Find where the given text appears and provide that cell's center as (X, Y) coordinate. 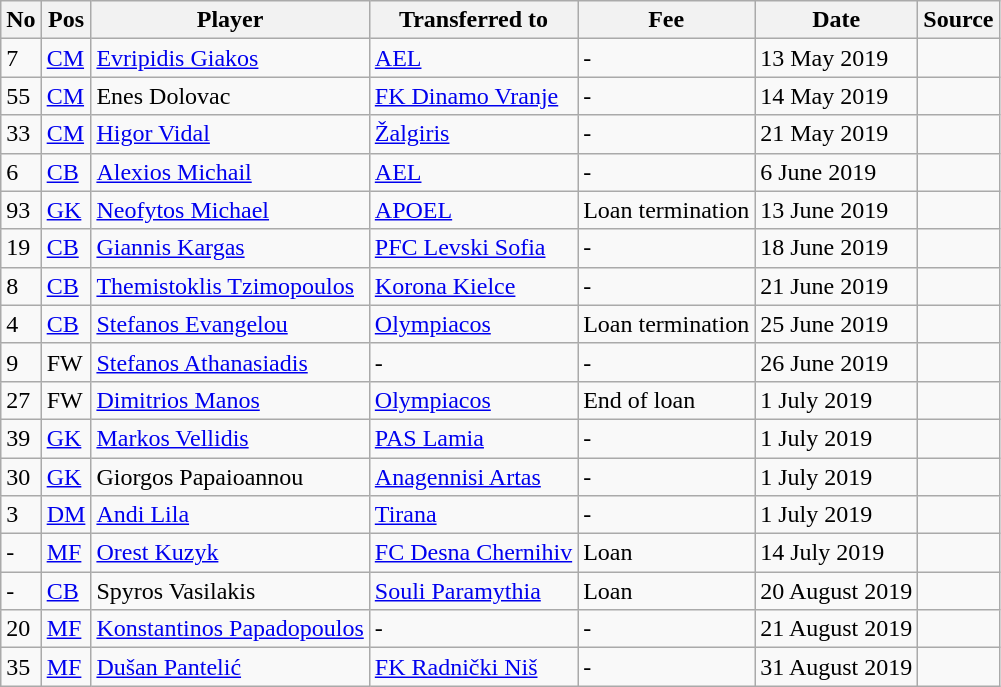
Alexios Michail (230, 172)
Korona Kielce (473, 286)
APOEL (473, 210)
9 (21, 362)
6 June 2019 (836, 172)
End of loan (666, 400)
Andi Lila (230, 515)
DM (66, 515)
55 (21, 96)
93 (21, 210)
13 June 2019 (836, 210)
14 May 2019 (836, 96)
Giorgos Papaioannou (230, 477)
20 (21, 629)
Dušan Pantelić (230, 667)
Markos Vellidis (230, 438)
Source (958, 20)
21 August 2019 (836, 629)
Themistoklis Tzimopoulos (230, 286)
26 June 2019 (836, 362)
FK Radnički Niš (473, 667)
13 May 2019 (836, 58)
Giannis Kargas (230, 248)
Souli Paramythia (473, 591)
Konstantinos Papadopoulos (230, 629)
Neofytos Michael (230, 210)
Date (836, 20)
33 (21, 134)
7 (21, 58)
FK Dinamo Vranje (473, 96)
21 June 2019 (836, 286)
3 (21, 515)
Spyros Vasilakis (230, 591)
8 (21, 286)
20 August 2019 (836, 591)
Player (230, 20)
Pos (66, 20)
35 (21, 667)
FC Desna Chernihiv (473, 553)
Orest Kuzyk (230, 553)
Evripidis Giakos (230, 58)
4 (21, 324)
6 (21, 172)
Enes Dolovac (230, 96)
39 (21, 438)
30 (21, 477)
Transferred to (473, 20)
Higor Vidal (230, 134)
Stefanos Athanasiadis (230, 362)
Žalgiris (473, 134)
Stefanos Evangelou (230, 324)
Dimitrios Manos (230, 400)
31 August 2019 (836, 667)
No (21, 20)
14 July 2019 (836, 553)
21 May 2019 (836, 134)
18 June 2019 (836, 248)
19 (21, 248)
PAS Lamia (473, 438)
Fee (666, 20)
Anagennisi Artas (473, 477)
27 (21, 400)
PFC Levski Sofia (473, 248)
Tirana (473, 515)
25 June 2019 (836, 324)
